For the text-containing cell, return its midpoint in (x, y) coordinate format. 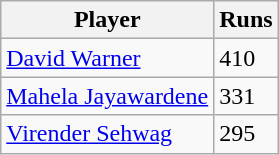
Mahela Jayawardene (108, 96)
Runs (246, 20)
Player (108, 20)
331 (246, 96)
David Warner (108, 58)
410 (246, 58)
Virender Sehwag (108, 134)
295 (246, 134)
